Return [x, y] of the center of cell containing provided text 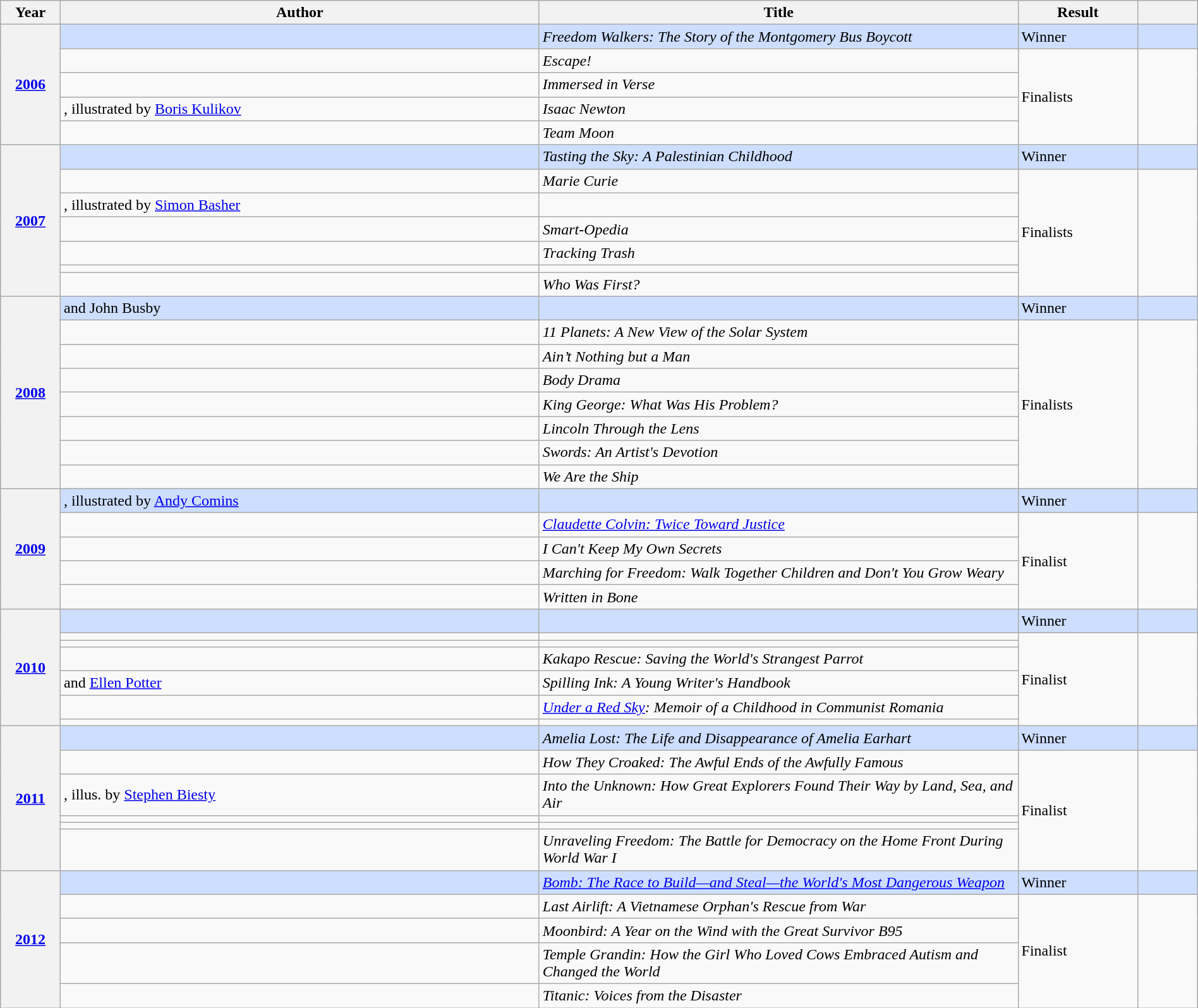
, illustrated by Andy Comins [299, 501]
Lincoln Through the Lens [778, 428]
Amelia Lost: The Life and Disappearance of Amelia Earhart [778, 738]
Bomb: The Race to Build—and Steal—the World's Most Dangerous Weapon [778, 882]
Last Airlift: A Vietnamese Orphan's Rescue from War [778, 906]
, illus. by Stephen Biesty [299, 795]
Author [299, 13]
How They Croaked: The Awful Ends of the Awfully Famous [778, 762]
Swords: An Artist's Devotion [778, 452]
Marie Curie [778, 181]
We Are the Ship [778, 477]
Team Moon [778, 133]
2012 [30, 939]
2007 [30, 220]
Kakapo Rescue: Saving the World's Strangest Parrot [778, 659]
Under a Red Sky: Memoir of a Childhood in Communist Romania [778, 707]
, illustrated by Boris Kulikov [299, 109]
Claudette Colvin: Twice Toward Justice [778, 525]
Tracking Trash [778, 253]
Smart-Opedia [778, 229]
Isaac Newton [778, 109]
Moonbird: A Year on the Wind with the Great Survivor B95 [778, 930]
Ain’t Nothing but a Man [778, 356]
Year [30, 13]
2009 [30, 549]
2011 [30, 798]
Body Drama [778, 380]
and Ellen Potter [299, 683]
11 Planets: A New View of the Solar System [778, 332]
Who Was First? [778, 284]
King George: What Was His Problem? [778, 404]
Marching for Freedom: Walk Together Children and Don't You Grow Weary [778, 573]
Immersed in Verse [778, 85]
Written in Bone [778, 597]
Result [1078, 13]
Unraveling Freedom: The Battle for Democracy on the Home Front During World War I [778, 849]
2008 [30, 392]
Titanic: Voices from the Disaster [778, 995]
2006 [30, 85]
Escape! [778, 61]
Into the Unknown: How Great Explorers Found Their Way by Land, Sea, and Air [778, 795]
Title [778, 13]
Freedom Walkers: The Story of the Montgomery Bus Boycott [778, 37]
I Can't Keep My Own Secrets [778, 549]
, illustrated by Simon Basher [299, 205]
Spilling Ink: A Young Writer's Handbook [778, 683]
2010 [30, 667]
Temple Grandin: How the Girl Who Loved Cows Embraced Autism and Changed the World [778, 963]
and John Busby [299, 308]
Tasting the Sky: A Palestinian Childhood [778, 157]
